Return the (x, y) coordinate for the center point of the cell that contains the specified text.  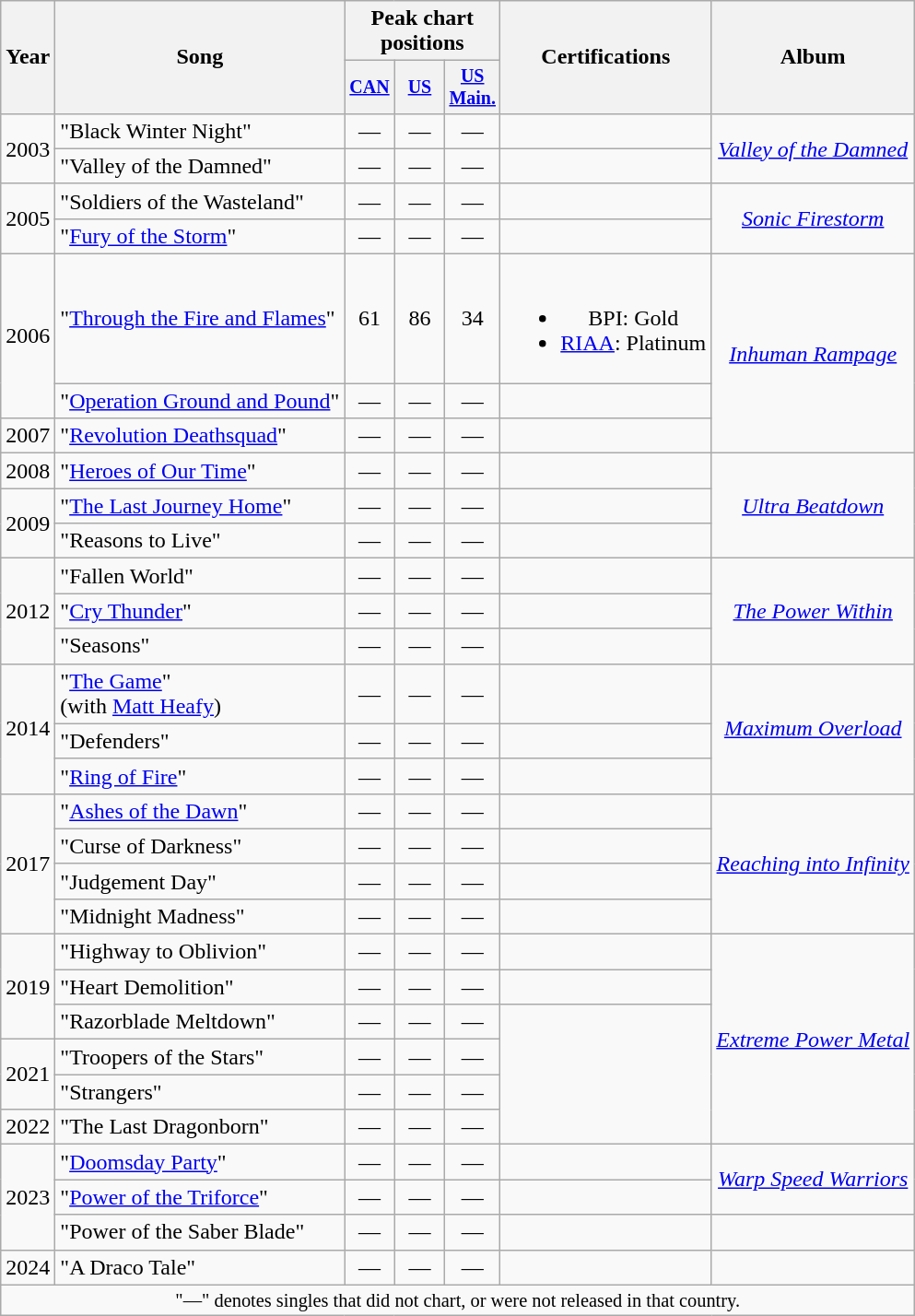
Album (813, 57)
"Strangers" (200, 1092)
"Power of the Saber Blade" (200, 1232)
"Judgement Day" (200, 881)
"The Last Dragonborn" (200, 1127)
2003 (28, 148)
2005 (28, 218)
"Seasons" (200, 646)
34 (473, 319)
"Doomsday Party" (200, 1162)
2014 (28, 728)
"Fallen World" (200, 576)
"Ashes of the Dawn" (200, 811)
"Defenders" (200, 741)
The Power Within (813, 611)
2023 (28, 1197)
BPI: GoldRIAA: Platinum (606, 319)
"Power of the Triforce" (200, 1197)
2007 (28, 436)
"The Last Journey Home" (200, 506)
"Through the Fire and Flames" (200, 319)
Ultra Beatdown (813, 506)
CAN (370, 87)
"Troopers of the Stars" (200, 1057)
2012 (28, 611)
Peak chart positions (422, 31)
"Cry Thunder" (200, 611)
Sonic Firestorm (813, 218)
"—" denotes singles that did not chart, or were not released in that country. (458, 1300)
"The Game"(with Matt Heafy) (200, 693)
"Ring of Fire" (200, 776)
Reaching into Infinity (813, 864)
2008 (28, 471)
2017 (28, 864)
"Valley of the Damned" (200, 166)
2019 (28, 987)
"Revolution Deathsquad" (200, 436)
2024 (28, 1267)
"Curse of Darkness" (200, 846)
Year (28, 57)
"Heroes of Our Time" (200, 471)
Song (200, 57)
61 (370, 319)
2006 (28, 336)
Warp Speed Warriors (813, 1180)
Maximum Overload (813, 728)
"A Draco Tale" (200, 1267)
Extreme Power Metal (813, 1040)
"Soldiers of the Wasteland" (200, 201)
Valley of the Damned (813, 148)
2021 (28, 1075)
86 (419, 319)
Certifications (606, 57)
"Fury of the Storm" (200, 236)
"Operation Ground and Pound" (200, 401)
"Razorblade Meltdown" (200, 1022)
US (419, 87)
"Heart Demolition" (200, 987)
USMain. (473, 87)
"Highway to Oblivion" (200, 952)
2009 (28, 523)
"Black Winter Night" (200, 131)
"Reasons to Live" (200, 541)
2022 (28, 1127)
"Midnight Madness" (200, 916)
Inhuman Rampage (813, 354)
